Scan for the cell matching the given text and deliver its [X, Y] coordinate at center. 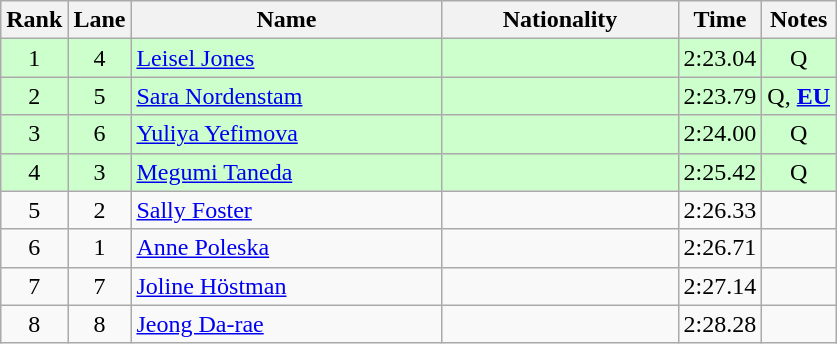
Anne Poleska [286, 248]
2:25.42 [720, 172]
2:27.14 [720, 286]
Sally Foster [286, 210]
2:28.28 [720, 324]
2:26.71 [720, 248]
Yuliya Yefimova [286, 134]
Time [720, 20]
Name [286, 20]
2:23.04 [720, 58]
Jeong Da-rae [286, 324]
Rank [34, 20]
2:26.33 [720, 210]
Lane [100, 20]
Megumi Taneda [286, 172]
2:24.00 [720, 134]
Q, EU [799, 96]
Sara Nordenstam [286, 96]
Leisel Jones [286, 58]
Nationality [560, 20]
2:23.79 [720, 96]
Notes [799, 20]
Joline Höstman [286, 286]
